Identify which cell holds the provided text, then report its (X, Y) central coordinate. 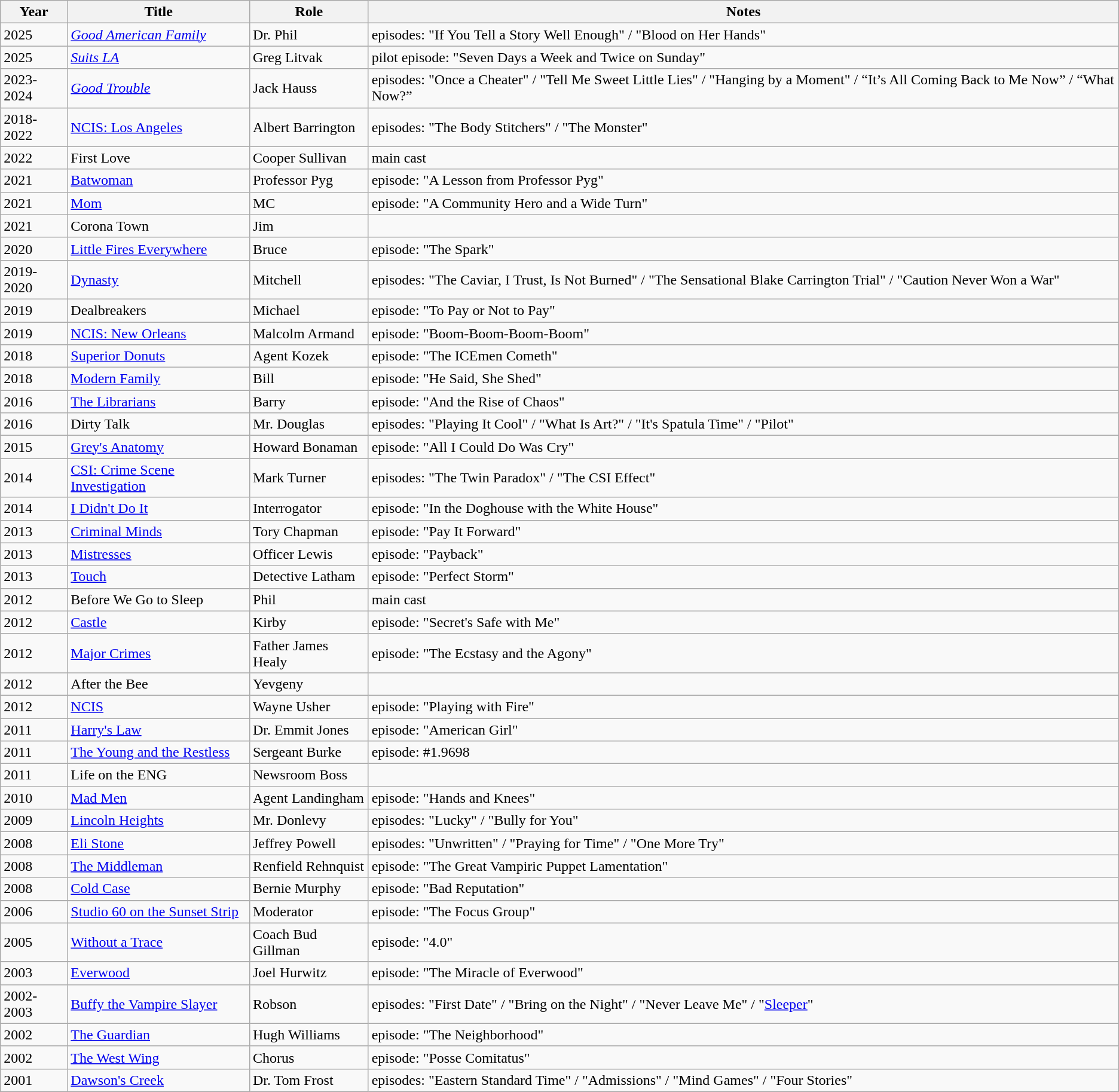
Lincoln Heights (159, 821)
Criminal Minds (159, 531)
episodes: "Unwritten" / "Praying for Time" / "One More Try" (744, 843)
episode: "The Great Vampiric Puppet Lamentation" (744, 866)
Professor Pyg (308, 181)
episode: "The Neighborhood" (744, 1035)
Grey's Anatomy (159, 447)
Castle (159, 622)
Robson (308, 1004)
Yevgeny (308, 684)
episode: "The Focus Group" (744, 911)
Father James Healy (308, 653)
Howard Bonaman (308, 447)
episode: "Posse Comitatus" (744, 1057)
After the Bee (159, 684)
2015 (34, 447)
episodes: "First Date" / "Bring on the Night" / "Never Leave Me" / "Sleeper" (744, 1004)
episode: "Secret's Safe with Me" (744, 622)
Michael (308, 310)
2010 (34, 798)
episodes: "Lucky" / "Bully for You" (744, 821)
Notes (744, 12)
Dealbreakers (159, 310)
Role (308, 12)
episode: "A Community Hero and a Wide Turn" (744, 203)
Kirby (308, 622)
Dr. Tom Frost (308, 1080)
Year (34, 12)
Bruce (308, 249)
Superior Donuts (159, 356)
Jim (308, 226)
Dr. Emmit Jones (308, 730)
Life on the ENG (159, 775)
Little Fires Everywhere (159, 249)
Dynasty (159, 280)
Jack Hauss (308, 88)
Mom (159, 203)
Joel Hurwitz (308, 973)
Coach Bud Gillman (308, 942)
2018-2022 (34, 127)
Good American Family (159, 35)
episodes: "The Twin Paradox" / "The CSI Effect" (744, 478)
Chorus (308, 1057)
Agent Kozek (308, 356)
2023-2024 (34, 88)
Greg Litvak (308, 57)
Bill (308, 379)
CSI: Crime Scene Investigation (159, 478)
Mad Men (159, 798)
The West Wing (159, 1057)
Mr. Donlevy (308, 821)
Moderator (308, 911)
episode: "The ICEmen Cometh" (744, 356)
Without a Trace (159, 942)
episode: "The Miracle of Everwood" (744, 973)
2001 (34, 1080)
2019-2020 (34, 280)
First Love (159, 158)
2003 (34, 973)
Albert Barrington (308, 127)
episodes: "The Body Stitchers" / "The Monster" (744, 127)
Harry's Law (159, 730)
Batwoman (159, 181)
Everwood (159, 973)
episode: #1.9698 (744, 753)
2009 (34, 821)
2002-2003 (34, 1004)
Modern Family (159, 379)
NCIS: New Orleans (159, 333)
Wayne Usher (308, 706)
The Middleman (159, 866)
Tory Chapman (308, 531)
episodes: "Eastern Standard Time" / "Admissions" / "Mind Games" / "Four Stories" (744, 1080)
episode: "Pay It Forward" (744, 531)
Bernie Murphy (308, 889)
Mitchell (308, 280)
Mr. Douglas (308, 424)
The Guardian (159, 1035)
Title (159, 12)
Corona Town (159, 226)
Hugh Williams (308, 1035)
I Didn't Do It (159, 509)
MC (308, 203)
Mark Turner (308, 478)
Cold Case (159, 889)
episode: "Perfect Storm" (744, 577)
Sergeant Burke (308, 753)
episode: "In the Doghouse with the White House" (744, 509)
Interrogator (308, 509)
episode: "And the Rise of Chaos" (744, 402)
episode: "Bad Reputation" (744, 889)
episode: "A Lesson from Professor Pyg" (744, 181)
Good Trouble (159, 88)
Barry (308, 402)
pilot episode: "Seven Days a Week and Twice on Sunday" (744, 57)
episode: "Hands and Knees" (744, 798)
episode: "To Pay or Not to Pay" (744, 310)
episode: "Playing with Fire" (744, 706)
episodes: "The Caviar, I Trust, Is Not Burned" / "The Sensational Blake Carrington Trial" / "Caution Never Won a War" (744, 280)
Jeffrey Powell (308, 843)
The Young and the Restless (159, 753)
Agent Landingham (308, 798)
episode: "Boom-Boom-Boom-Boom" (744, 333)
NCIS (159, 706)
Before We Go to Sleep (159, 599)
2022 (34, 158)
Suits LA (159, 57)
episodes: "If You Tell a Story Well Enough" / "Blood on Her Hands" (744, 35)
Officer Lewis (308, 554)
episode: "Payback" (744, 554)
2006 (34, 911)
episodes: "Playing It Cool" / "What Is Art?" / "It's Spatula Time" / "Pilot" (744, 424)
Mistresses (159, 554)
episodes: "Once a Cheater" / "Tell Me Sweet Little Lies" / "Hanging by a Moment" / “It’s All Coming Back to Me Now” / “What Now?” (744, 88)
episode: "4.0" (744, 942)
episode: "He Said, She Shed" (744, 379)
episode: "All I Could Do Was Cry" (744, 447)
Buffy the Vampire Slayer (159, 1004)
2005 (34, 942)
Dirty Talk (159, 424)
Cooper Sullivan (308, 158)
Malcolm Armand (308, 333)
Phil (308, 599)
episode: "American Girl" (744, 730)
Major Crimes (159, 653)
Detective Latham (308, 577)
Studio 60 on the Sunset Strip (159, 911)
Eli Stone (159, 843)
episode: "The Ecstasy and the Agony" (744, 653)
The Librarians (159, 402)
Dr. Phil (308, 35)
Renfield Rehnquist (308, 866)
Newsroom Boss (308, 775)
episode: "The Spark" (744, 249)
NCIS: Los Angeles (159, 127)
2020 (34, 249)
Dawson's Creek (159, 1080)
Touch (159, 577)
